Search for the cell housing the specified text and yield its (x, y) center coordinate. 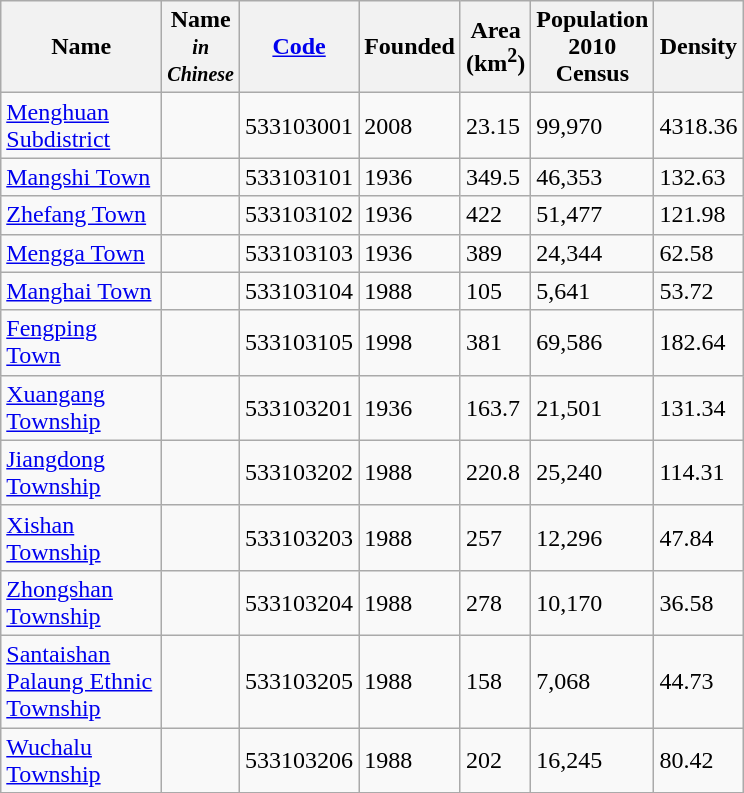
533103001 (300, 126)
69,586 (592, 342)
Xuangang Township (82, 408)
257 (495, 538)
Code (300, 47)
Name (82, 47)
53.72 (698, 291)
533103104 (300, 291)
533103102 (300, 215)
202 (495, 760)
Xishan Township (82, 538)
5,641 (592, 291)
533103101 (300, 177)
Manghai Town (82, 291)
10,170 (592, 602)
4318.36 (698, 126)
132.63 (698, 177)
182.64 (698, 342)
Founded (410, 47)
278 (495, 602)
1998 (410, 342)
47.84 (698, 538)
114.31 (698, 472)
381 (495, 342)
533103206 (300, 760)
Fengping Town (82, 342)
105 (495, 291)
Population2010 Census (592, 47)
533103201 (300, 408)
533103205 (300, 681)
25,240 (592, 472)
533103204 (300, 602)
121.98 (698, 215)
7,068 (592, 681)
Menghuan Subdistrict (82, 126)
131.34 (698, 408)
Density (698, 47)
533103105 (300, 342)
Namein Chinese (201, 47)
80.42 (698, 760)
158 (495, 681)
Mengga Town (82, 253)
Wuchalu Township (82, 760)
533103203 (300, 538)
51,477 (592, 215)
44.73 (698, 681)
46,353 (592, 177)
Area (km2) (495, 47)
422 (495, 215)
Santaishan Palaung Ethnic Township (82, 681)
62.58 (698, 253)
163.7 (495, 408)
2008 (410, 126)
389 (495, 253)
349.5 (495, 177)
533103103 (300, 253)
16,245 (592, 760)
12,296 (592, 538)
36.58 (698, 602)
24,344 (592, 253)
Jiangdong Township (82, 472)
21,501 (592, 408)
99,970 (592, 126)
Zhefang Town (82, 215)
23.15 (495, 126)
533103202 (300, 472)
220.8 (495, 472)
Zhongshan Township (82, 602)
Mangshi Town (82, 177)
